Locate the cell with the specified text and output its [X, Y] center coordinate. 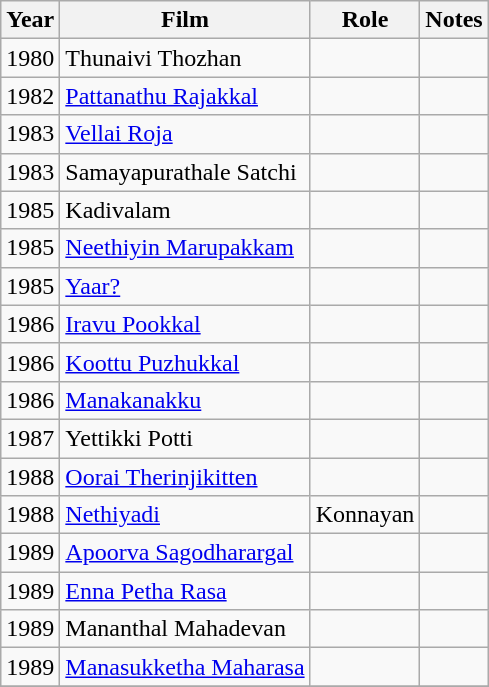
1982 [30, 96]
Oorai Therinjikitten [185, 477]
Mananthal Mahadevan [185, 629]
1987 [30, 438]
Manakanakku [185, 400]
1980 [30, 58]
Kadivalam [185, 210]
Film [185, 20]
Vellai Roja [185, 134]
Koottu Puzhukkal [185, 362]
Konnayan [365, 515]
Year [30, 20]
Iravu Pookkal [185, 324]
Nethiyadi [185, 515]
Notes [454, 20]
Manasukketha Maharasa [185, 667]
Thunaivi Thozhan [185, 58]
Apoorva Sagodharargal [185, 553]
Neethiyin Marupakkam [185, 248]
Samayapurathale Satchi [185, 172]
Yaar? [185, 286]
Pattanathu Rajakkal [185, 96]
Role [365, 20]
Enna Petha Rasa [185, 591]
Yettikki Potti [185, 438]
